Extract the (x, y) coordinate from the center of the cell holding the provided text.  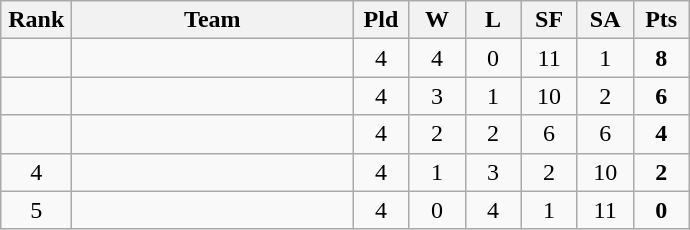
Pts (661, 20)
8 (661, 58)
W (437, 20)
SA (605, 20)
5 (36, 210)
Team (212, 20)
Pld (381, 20)
SF (549, 20)
L (493, 20)
Rank (36, 20)
